Capture the cell that displays the provided text and extract its [x, y] central coordinate. 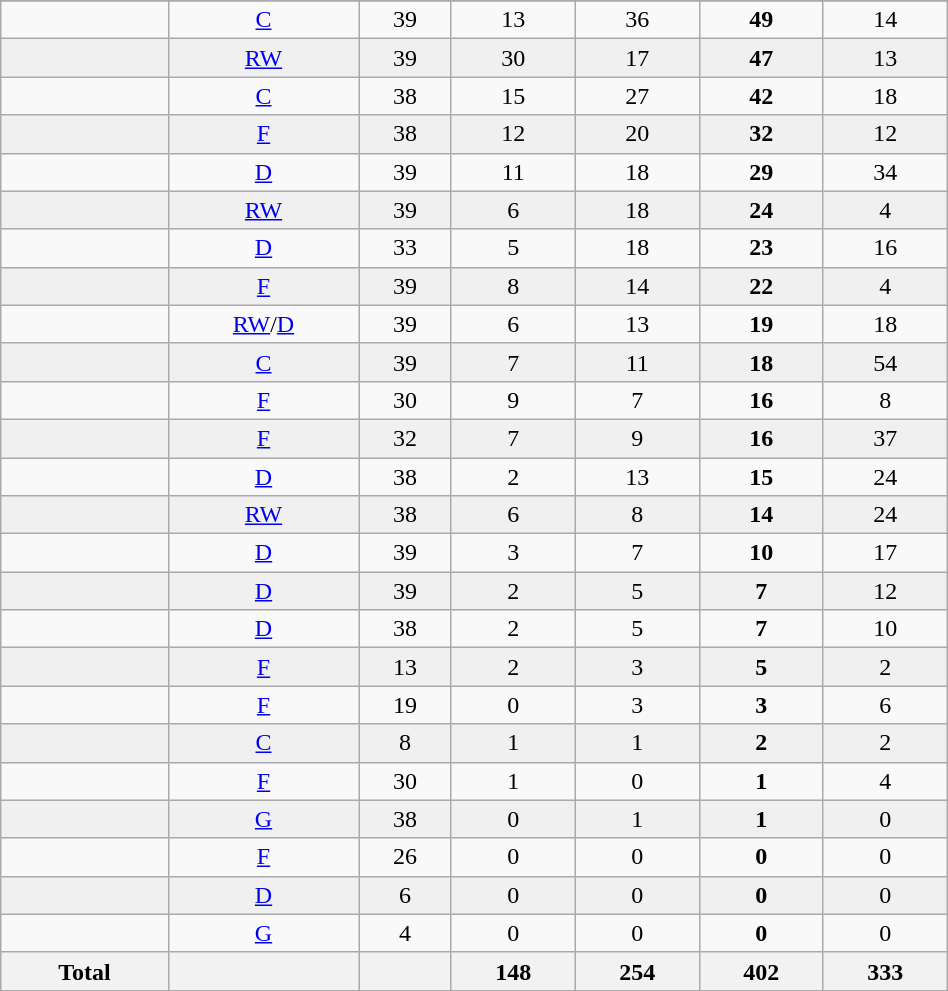
148 [513, 971]
254 [637, 971]
42 [761, 96]
26 [405, 857]
333 [885, 971]
37 [885, 438]
47 [761, 58]
49 [761, 20]
34 [885, 172]
402 [761, 971]
Total [84, 971]
36 [637, 20]
33 [405, 248]
23 [761, 248]
22 [761, 286]
20 [637, 134]
27 [637, 96]
29 [761, 172]
RW/D [264, 324]
54 [885, 362]
